Return the [x, y] coordinate for the center point of the cell that contains the specified text.  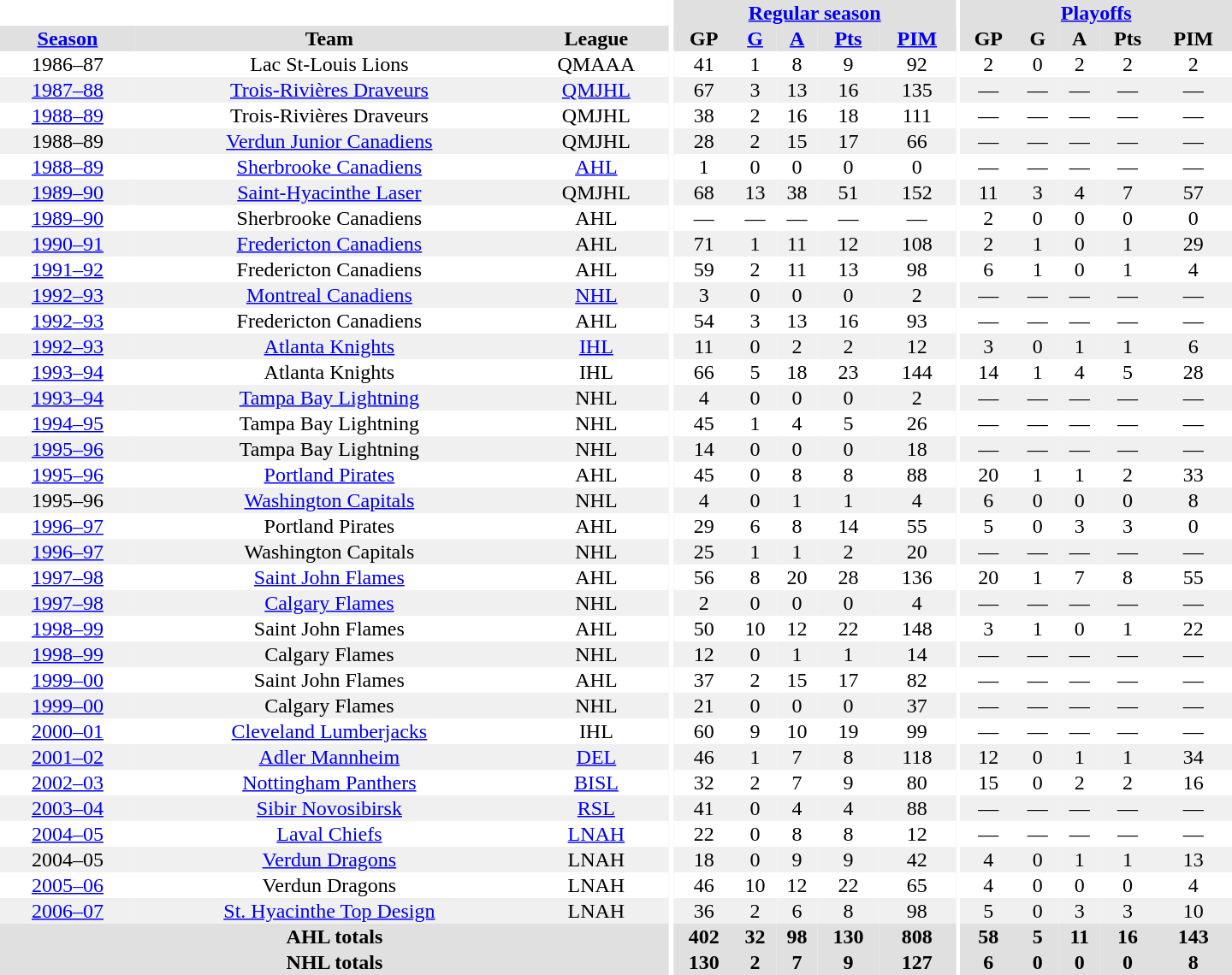
Sibir Novosibirsk [329, 808]
St. Hyacinthe Top Design [329, 911]
58 [988, 937]
21 [703, 706]
111 [917, 115]
Montreal Canadiens [329, 295]
402 [703, 937]
152 [917, 192]
127 [917, 962]
54 [703, 321]
148 [917, 629]
26 [917, 423]
RSL [596, 808]
Lac St-Louis Lions [329, 64]
25 [703, 552]
34 [1193, 757]
67 [703, 90]
118 [917, 757]
Cleveland Lumberjacks [329, 731]
33 [1193, 475]
Adler Mannheim [329, 757]
1994–95 [68, 423]
Regular season [814, 13]
99 [917, 731]
80 [917, 783]
92 [917, 64]
135 [917, 90]
AHL totals [335, 937]
2002–03 [68, 783]
Nottingham Panthers [329, 783]
108 [917, 244]
36 [703, 911]
2000–01 [68, 731]
Playoffs [1096, 13]
Saint-Hyacinthe Laser [329, 192]
56 [703, 577]
51 [849, 192]
Team [329, 38]
BISL [596, 783]
2006–07 [68, 911]
71 [703, 244]
144 [917, 372]
Laval Chiefs [329, 834]
136 [917, 577]
2005–06 [68, 885]
DEL [596, 757]
42 [917, 860]
68 [703, 192]
93 [917, 321]
Verdun Junior Canadiens [329, 141]
1991–92 [68, 269]
Season [68, 38]
59 [703, 269]
1987–88 [68, 90]
60 [703, 731]
2001–02 [68, 757]
65 [917, 885]
QMAAA [596, 64]
2003–04 [68, 808]
143 [1193, 937]
19 [849, 731]
808 [917, 937]
23 [849, 372]
1986–87 [68, 64]
82 [917, 680]
NHL totals [335, 962]
57 [1193, 192]
1990–91 [68, 244]
50 [703, 629]
League [596, 38]
